Identify which cell holds the provided text, then report its (X, Y) central coordinate. 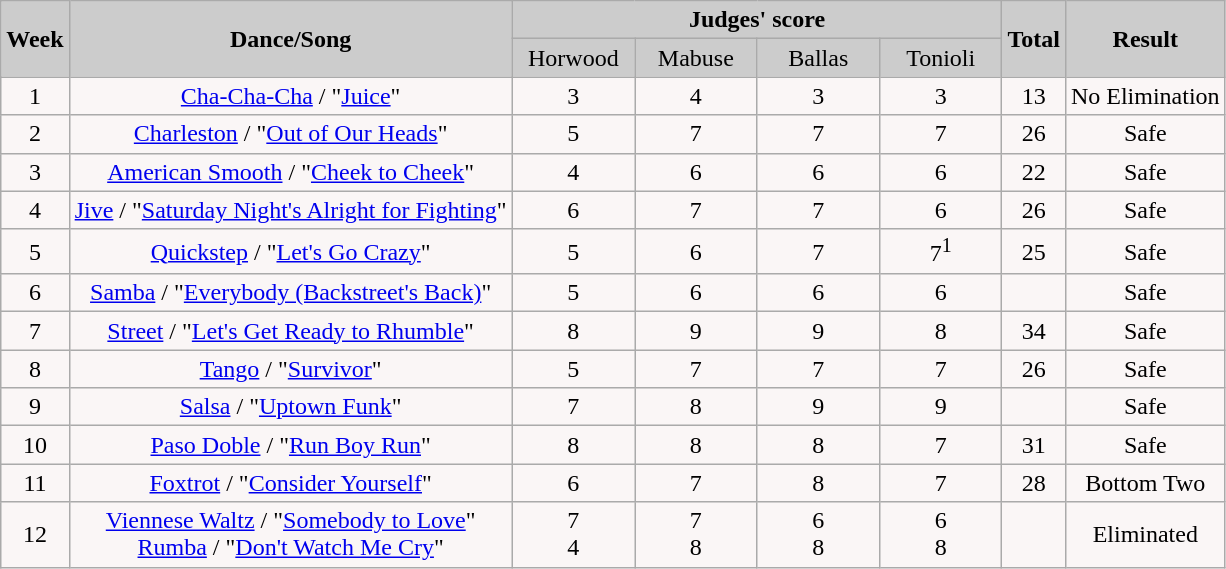
1 (35, 96)
Viennese Waltz / "Somebody to Love"Rumba / "Don't Watch Me Cry" (290, 534)
No Elimination (1145, 96)
74 (573, 534)
13 (1034, 96)
22 (1034, 172)
Eliminated (1145, 534)
Total (1034, 39)
Foxtrot / "Consider Yourself" (290, 483)
Result (1145, 39)
31 (1034, 445)
Mabuse (696, 58)
28 (1034, 483)
Salsa / "Uptown Funk" (290, 407)
71 (940, 252)
Dance/Song (290, 39)
Jive / "Saturday Night's Alright for Fighting" (290, 210)
Quickstep / "Let's Go Crazy" (290, 252)
78 (696, 534)
Week (35, 39)
Judges' score (757, 20)
Paso Doble / "Run Boy Run" (290, 445)
11 (35, 483)
Tonioli (940, 58)
Ballas (818, 58)
Charleston / "Out of Our Heads" (290, 134)
2 (35, 134)
10 (35, 445)
American Smooth / "Cheek to Cheek" (290, 172)
34 (1034, 331)
Tango / "Survivor" (290, 369)
Street / "Let's Get Ready to Rhumble" (290, 331)
Bottom Two (1145, 483)
Cha-Cha-Cha / "Juice" (290, 96)
Horwood (573, 58)
25 (1034, 252)
Samba / "Everybody (Backstreet's Back)" (290, 293)
12 (35, 534)
